Provide the [X, Y] coordinate of the cell's center where the given text is located.  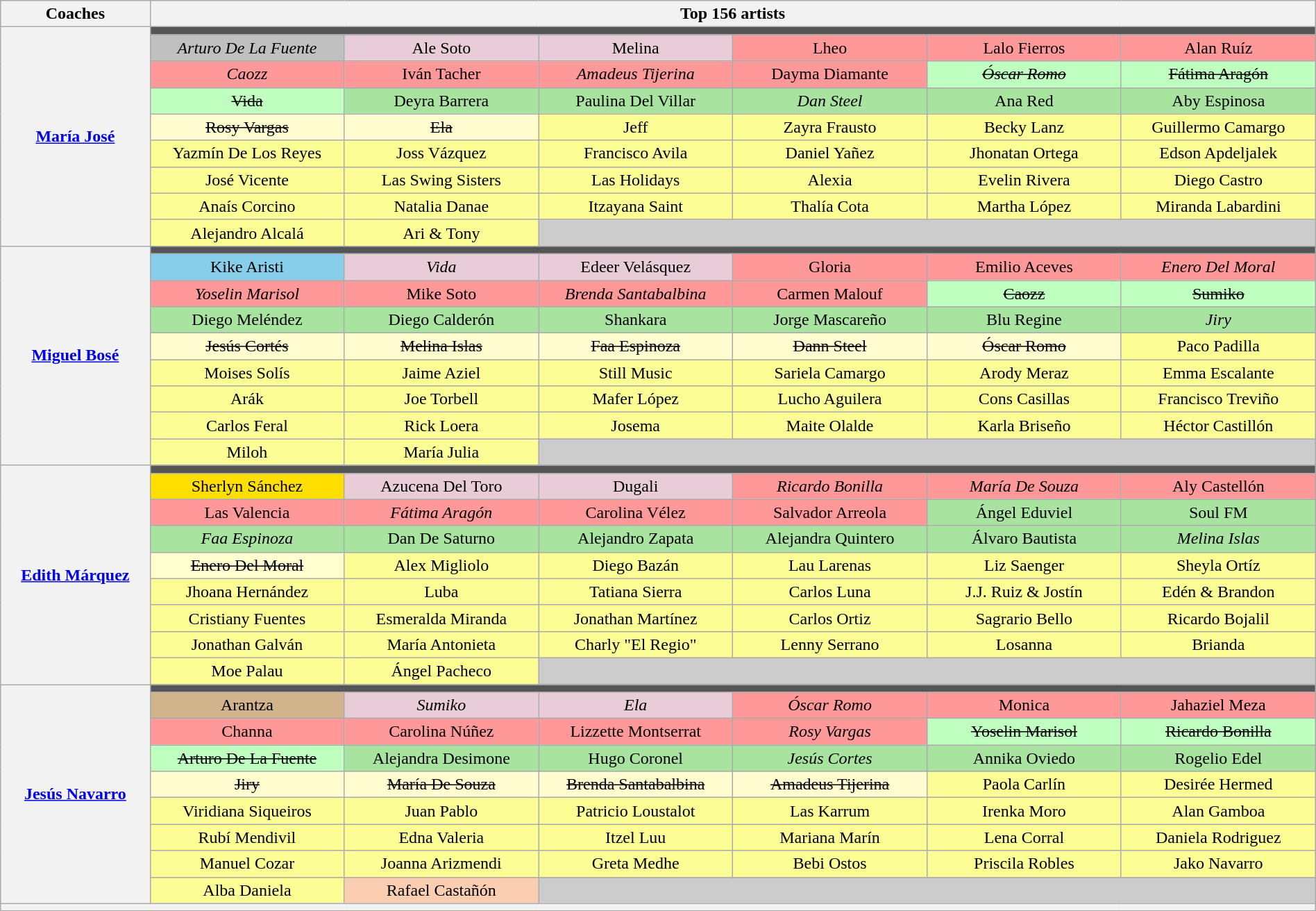
Las Karrum [830, 811]
Dugali [636, 486]
Paulina Del Villar [636, 101]
Rafael Castañón [441, 890]
Lena Corral [1024, 837]
Miranda Labardini [1218, 206]
Diego Meléndez [247, 320]
María José [75, 137]
José Vicente [247, 180]
Las Valencia [247, 512]
Greta Medhe [636, 864]
Becky Lanz [1024, 127]
Evelin Rivera [1024, 180]
Las Holidays [636, 180]
Carlos Ortiz [830, 618]
Esmeralda Miranda [441, 618]
Alejandro Alcalá [247, 233]
Sariela Camargo [830, 373]
Rick Loera [441, 426]
Ángel Pacheco [441, 671]
Salvador Arreola [830, 512]
Sherlyn Sánchez [247, 486]
Jesús Navarro [75, 794]
Arák [247, 399]
Top 156 artists [733, 14]
Alan Gamboa [1218, 811]
Moises Solís [247, 373]
Azucena Del Toro [441, 486]
Edna Valeria [441, 837]
Cristiany Fuentes [247, 618]
Alejandra Desimone [441, 758]
Sagrario Bello [1024, 618]
Carmen Malouf [830, 294]
Jonathan Galván [247, 644]
Brianda [1218, 644]
Arantza [247, 705]
Héctor Castillón [1218, 426]
María Julia [441, 452]
Jesús Cortes [830, 758]
Carlos Luna [830, 592]
Emma Escalante [1218, 373]
Maite Olalde [830, 426]
Monica [1024, 705]
Alejandra Quintero [830, 539]
Jako Navarro [1218, 864]
Annika Oviedo [1024, 758]
Joss Vázquez [441, 153]
Daniela Rodriguez [1218, 837]
Jorge Mascareño [830, 320]
Jesús Cortés [247, 346]
Gloria [830, 267]
Moe Palau [247, 671]
Dan De Saturno [441, 539]
Alejandro Zapata [636, 539]
Karla Briseño [1024, 426]
Lenny Serrano [830, 644]
Francisco Treviño [1218, 399]
Josema [636, 426]
Diego Bazán [636, 565]
Ale Soto [441, 48]
Paco Padilla [1218, 346]
Lalo Fierros [1024, 48]
Ari & Tony [441, 233]
Deyra Barrera [441, 101]
Jeff [636, 127]
Edén & Brandon [1218, 592]
Natalia Danae [441, 206]
Lizzette Montserrat [636, 732]
Dayma Diamante [830, 74]
Jonathan Martínez [636, 618]
Viridiana Siqueiros [247, 811]
Carolina Núñez [441, 732]
Aby Espinosa [1218, 101]
Iván Tacher [441, 74]
Mike Soto [441, 294]
Dan Steel [830, 101]
Joe Torbell [441, 399]
Daniel Yañez [830, 153]
Losanna [1024, 644]
Anaís Corcino [247, 206]
Ricardo Bojalil [1218, 618]
Francisco Avila [636, 153]
Diego Calderón [441, 320]
Jhonatan Ortega [1024, 153]
Hugo Coronel [636, 758]
Mafer López [636, 399]
Aly Castellón [1218, 486]
Mariana Marín [830, 837]
Blu Regine [1024, 320]
Still Music [636, 373]
Itzel Luu [636, 837]
Dann Steel [830, 346]
Irenka Moro [1024, 811]
Joanna Arizmendi [441, 864]
Patricio Loustalot [636, 811]
Paola Carlín [1024, 785]
Rubí Mendivil [247, 837]
Carolina Vélez [636, 512]
Jahaziel Meza [1218, 705]
Yazmín De Los Reyes [247, 153]
Miloh [247, 452]
Priscila Robles [1024, 864]
Ana Red [1024, 101]
Coaches [75, 14]
Ángel Eduviel [1024, 512]
Alex Migliolo [441, 565]
Lau Larenas [830, 565]
Thalía Cota [830, 206]
Edith Márquez [75, 575]
Martha López [1024, 206]
Edeer Velásquez [636, 267]
Lucho Aguilera [830, 399]
Emilio Aceves [1024, 267]
Desirée Hermed [1218, 785]
Melina [636, 48]
María Antonieta [441, 644]
Tatiana Sierra [636, 592]
Jaime Aziel [441, 373]
Jhoana Hernández [247, 592]
Channa [247, 732]
Cons Casillas [1024, 399]
Lheo [830, 48]
Alba Daniela [247, 890]
Shankara [636, 320]
Alan Ruíz [1218, 48]
Edson Apdeljalek [1218, 153]
Alexia [830, 180]
Soul FM [1218, 512]
Miguel Bosé [75, 356]
Manuel Cozar [247, 864]
Álvaro Bautista [1024, 539]
Charly "El Regio" [636, 644]
Bebi Ostos [830, 864]
Guillermo Camargo [1218, 127]
Kike Aristi [247, 267]
Luba [441, 592]
Juan Pablo [441, 811]
Diego Castro [1218, 180]
Itzayana Saint [636, 206]
Rogelio Edel [1218, 758]
Liz Saenger [1024, 565]
Arody Meraz [1024, 373]
Sheyla Ortíz [1218, 565]
Las Swing Sisters [441, 180]
Carlos Feral [247, 426]
J.J. Ruiz & Jostín [1024, 592]
Zayra Frausto [830, 127]
